Return (x, y) of the center of cell containing provided text 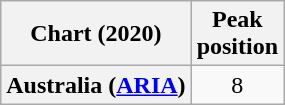
8 (237, 85)
Chart (2020) (96, 34)
Australia (ARIA) (96, 85)
Peak position (237, 34)
